Find where the given text appears and provide that cell's center as (x, y) coordinate. 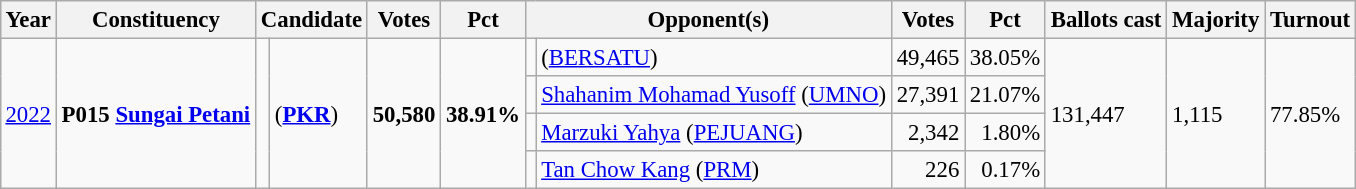
Ballots cast (1106, 20)
2,342 (928, 133)
Tan Chow Kang (PRM) (714, 170)
Marzuki Yahya (PEJUANG) (714, 133)
Constituency (156, 20)
Turnout (1310, 20)
38.05% (1006, 57)
Opponent(s) (708, 20)
131,447 (1106, 113)
1,115 (1216, 113)
Year (28, 20)
Shahanim Mohamad Yusoff (UMNO) (714, 95)
(BERSATU) (714, 57)
Majority (1216, 20)
0.17% (1006, 170)
226 (928, 170)
1.80% (1006, 133)
(PKR) (319, 113)
27,391 (928, 95)
Candidate (312, 20)
P015 Sungai Petani (156, 113)
77.85% (1310, 113)
38.91% (484, 113)
21.07% (1006, 95)
50,580 (404, 113)
49,465 (928, 57)
2022 (28, 113)
